For the text-containing cell, return its midpoint in [X, Y] coordinate format. 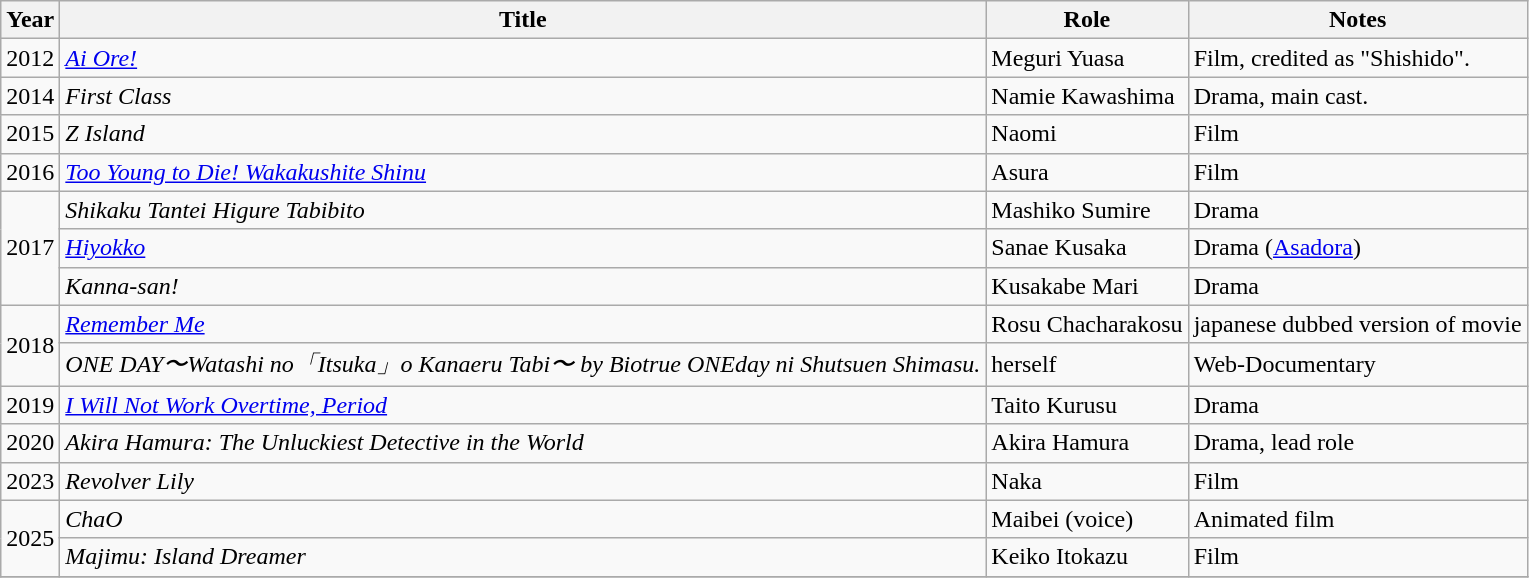
Kanna-san! [523, 286]
Title [523, 20]
Drama, lead role [1358, 443]
2018 [30, 346]
Shikaku Tantei Higure Tabibito [523, 210]
Too Young to Die! Wakakushite Shinu [523, 172]
Drama, main cast. [1358, 96]
ONE DAY〜Watashi no「Itsuka」o Kanaeru Tabi〜 by Biotrue ONEday ni Shutsuen Shimasu. [523, 364]
2020 [30, 443]
Taito Kurusu [1087, 405]
ChaO [523, 519]
Z Island [523, 134]
2016 [30, 172]
Akira Hamura: The Unluckiest Detective in the World [523, 443]
Maibei (voice) [1087, 519]
Keiko Itokazu [1087, 557]
Web-Documentary [1358, 364]
Sanae Kusaka [1087, 248]
herself [1087, 364]
Animated film [1358, 519]
Meguri Yuasa [1087, 58]
Rosu Chacharakosu [1087, 324]
Hiyokko [523, 248]
2019 [30, 405]
Remember Me [523, 324]
Notes [1358, 20]
2012 [30, 58]
2017 [30, 248]
japanese dubbed version of movie [1358, 324]
Naomi [1087, 134]
I Will Not Work Overtime, Period [523, 405]
Role [1087, 20]
Naka [1087, 481]
Majimu: Island Dreamer [523, 557]
2015 [30, 134]
Asura [1087, 172]
2023 [30, 481]
Film, credited as "Shishido". [1358, 58]
Revolver Lily [523, 481]
Year [30, 20]
Namie Kawashima [1087, 96]
2025 [30, 538]
Akira Hamura [1087, 443]
2014 [30, 96]
Drama (Asadora) [1358, 248]
Ai Ore! [523, 58]
First Class [523, 96]
Mashiko Sumire [1087, 210]
Kusakabe Mari [1087, 286]
